Return the (X, Y) coordinate for the center point of the cell that contains the specified text.  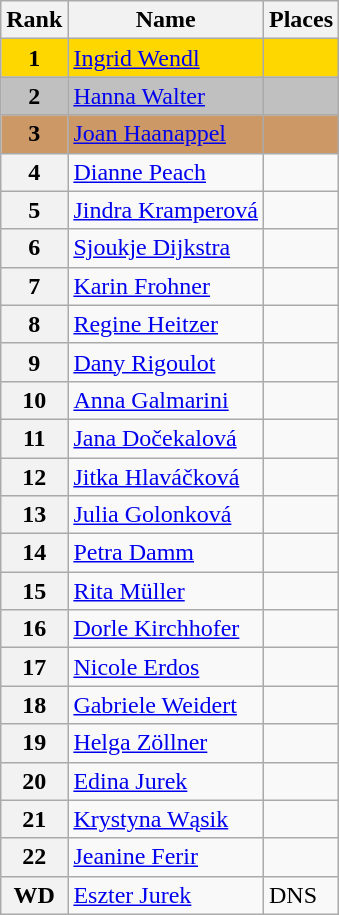
Karin Frohner (166, 286)
Helga Zöllner (166, 743)
Jindra Kramperová (166, 210)
Dany Rigoulot (166, 362)
2 (34, 96)
9 (34, 362)
3 (34, 134)
17 (34, 667)
Anna Galmarini (166, 400)
18 (34, 705)
Eszter Jurek (166, 895)
Places (302, 20)
Nicole Erdos (166, 667)
13 (34, 515)
16 (34, 629)
15 (34, 591)
Jitka Hlaváčková (166, 477)
21 (34, 819)
12 (34, 477)
Edina Jurek (166, 781)
Dorle Kirchhofer (166, 629)
1 (34, 58)
10 (34, 400)
22 (34, 857)
8 (34, 324)
DNS (302, 895)
Jeanine Ferir (166, 857)
Hanna Walter (166, 96)
Petra Damm (166, 553)
Regine Heitzer (166, 324)
11 (34, 438)
Ingrid Wendl (166, 58)
19 (34, 743)
6 (34, 248)
Rita Müller (166, 591)
Gabriele Weidert (166, 705)
7 (34, 286)
Jana Dočekalová (166, 438)
Rank (34, 20)
Joan Haanappel (166, 134)
WD (34, 895)
Name (166, 20)
20 (34, 781)
4 (34, 172)
5 (34, 210)
Julia Golonková (166, 515)
Dianne Peach (166, 172)
Krystyna Wąsik (166, 819)
Sjoukje Dijkstra (166, 248)
14 (34, 553)
